Pinpoint the cell where the given text exists, returning its (X, Y) midpoint coordinate. 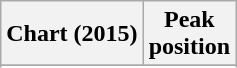
Peakposition (189, 34)
Chart (2015) (72, 34)
